From the cell containing the given text, extract its center point as (X, Y) coordinate. 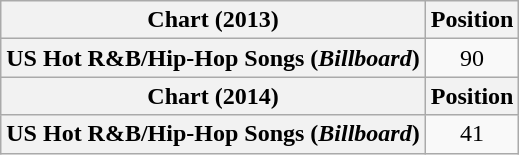
41 (472, 134)
Chart (2013) (213, 20)
Chart (2014) (213, 96)
90 (472, 58)
